Find where the given text appears and provide that cell's center as [X, Y] coordinate. 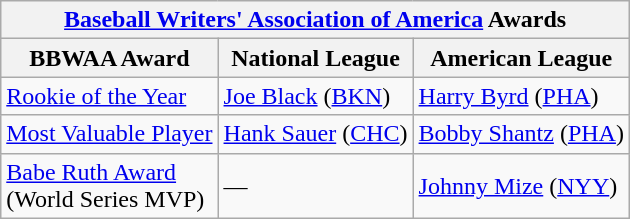
BBWAA Award [110, 58]
Rookie of the Year [110, 96]
Hank Sauer (CHC) [316, 134]
Most Valuable Player [110, 134]
American League [521, 58]
National League [316, 58]
Joe Black (BKN) [316, 96]
Bobby Shantz (PHA) [521, 134]
Babe Ruth Award(World Series MVP) [110, 186]
Johnny Mize (NYY) [521, 186]
Baseball Writers' Association of America Awards [316, 20]
Harry Byrd (PHA) [521, 96]
— [316, 186]
